Determine the [x, y] coordinate at the center of the cell enclosing the given text.  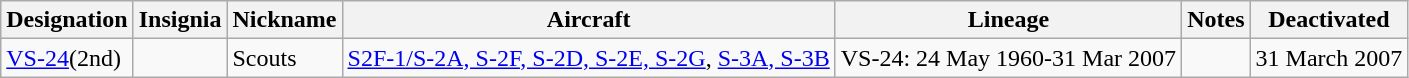
Insignia [180, 20]
Lineage [1008, 20]
31 March 2007 [1329, 58]
Designation [67, 20]
Notes [1216, 20]
Scouts [284, 58]
VS-24(2nd) [67, 58]
VS-24: 24 May 1960-31 Mar 2007 [1008, 58]
Nickname [284, 20]
Deactivated [1329, 20]
S2F-1/S-2A, S-2F, S-2D, S-2E, S-2G, S-3A, S-3B [588, 58]
Aircraft [588, 20]
